Return the [X, Y] coordinate for the center point of the cell that contains the specified text.  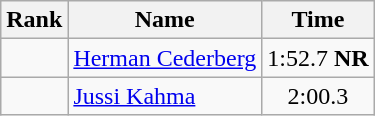
2:00.3 [318, 96]
Time [318, 20]
1:52.7 NR [318, 58]
Herman Cederberg [165, 58]
Jussi Kahma [165, 96]
Rank [34, 20]
Name [165, 20]
